Extract the [X, Y] coordinate from the center of the cell holding the provided text.  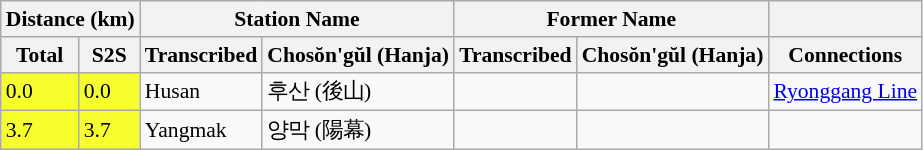
Yangmak [201, 130]
Ryonggang Line [845, 92]
S2S [110, 55]
양막 (陽幕) [358, 130]
후산 (後山) [358, 92]
Connections [845, 55]
Total [40, 55]
Distance (km) [70, 19]
Husan [201, 92]
Former Name [611, 19]
Station Name [297, 19]
